Return the (x, y) coordinate for the center point of the cell that contains the specified text.  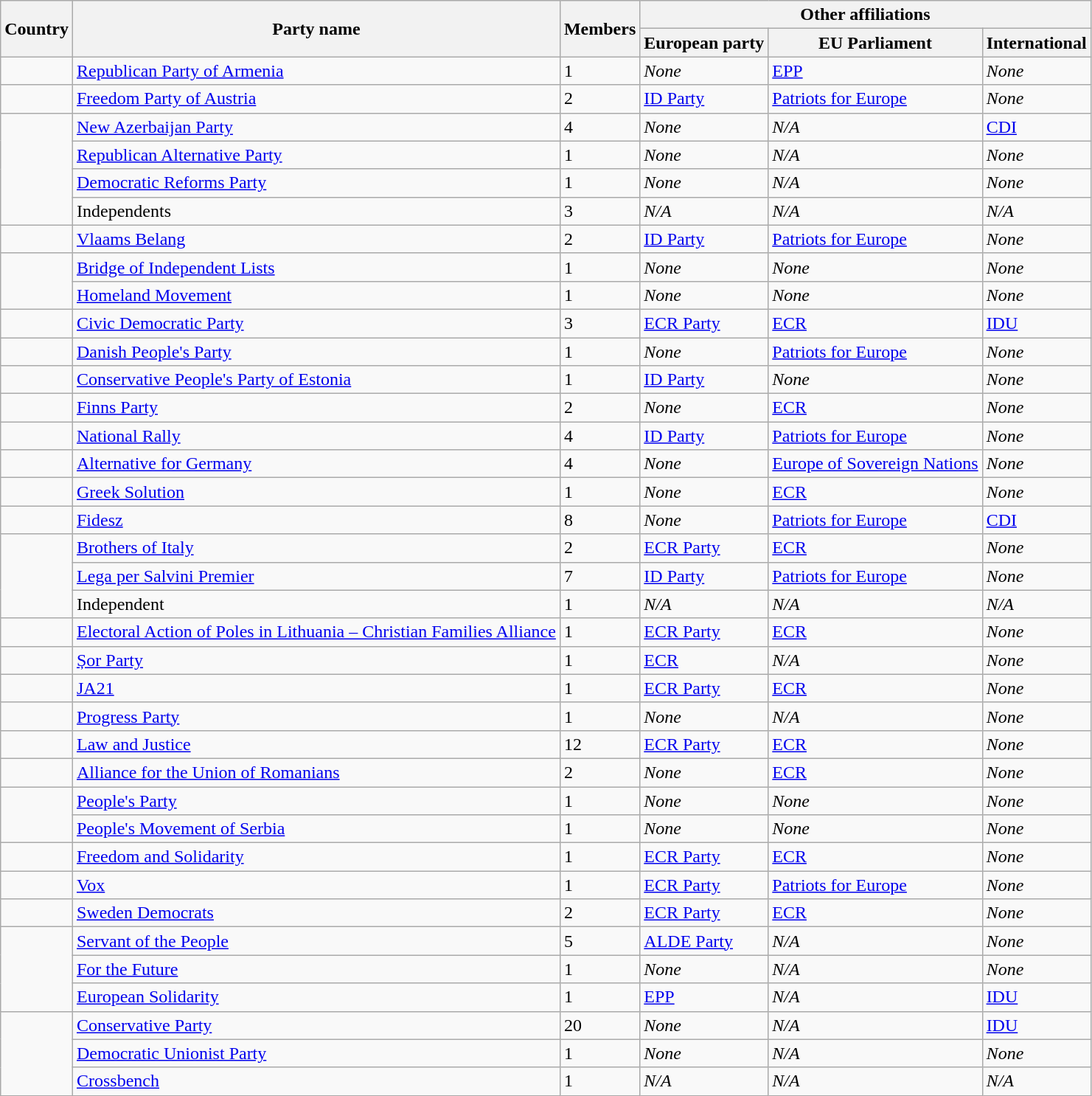
Lega per Salvini Premier (316, 576)
12 (599, 744)
Crossbench (316, 1081)
Conservative Party (316, 1025)
Party name (316, 29)
5 (599, 941)
Șor Party (316, 660)
Alliance for the Union of Romanians (316, 772)
Freedom and Solidarity (316, 857)
Finns Party (316, 408)
Freedom Party of Austria (316, 99)
European party (704, 43)
Bridge of Independent Lists (316, 267)
Civic Democratic Party (316, 323)
Vox (316, 885)
Fidesz (316, 520)
Europe of Sovereign Nations (875, 464)
People's Party (316, 800)
Democratic Unionist Party (316, 1053)
People's Movement of Serbia (316, 829)
8 (599, 520)
Country (37, 29)
Democratic Reforms Party (316, 183)
Members (599, 29)
20 (599, 1025)
Vlaams Belang (316, 239)
National Rally (316, 436)
EU Parliament (875, 43)
Greek Solution (316, 492)
Republican Party of Armenia (316, 71)
Other affiliations (866, 15)
Electoral Action of Poles in Lithuania – Christian Families Alliance (316, 632)
Sweden Democrats (316, 913)
Danish People's Party (316, 352)
Alternative for Germany (316, 464)
Brothers of Italy (316, 548)
ALDE Party (704, 941)
Independent (316, 604)
Republican Alternative Party (316, 155)
Law and Justice (316, 744)
JA21 (316, 688)
International (1037, 43)
For the Future (316, 969)
Progress Party (316, 716)
Servant of the People (316, 941)
European Solidarity (316, 997)
Independents (316, 211)
Homeland Movement (316, 295)
Conservative People's Party of Estonia (316, 380)
New Azerbaijan Party (316, 127)
7 (599, 576)
